Locate the cell with the specified text and output its (x, y) center coordinate. 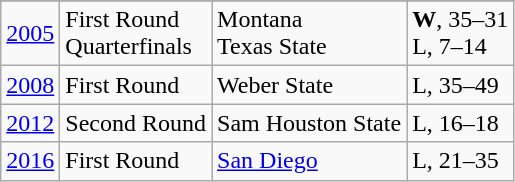
W, 35–31L, 7–14 (460, 34)
Sam Houston State (310, 123)
L, 35–49 (460, 85)
2012 (30, 123)
L, 16–18 (460, 123)
MontanaTexas State (310, 34)
2008 (30, 85)
San Diego (310, 161)
First RoundQuarterfinals (136, 34)
Weber State (310, 85)
L, 21–35 (460, 161)
Second Round (136, 123)
2005 (30, 34)
2016 (30, 161)
